Capture the cell that displays the provided text and extract its (x, y) central coordinate. 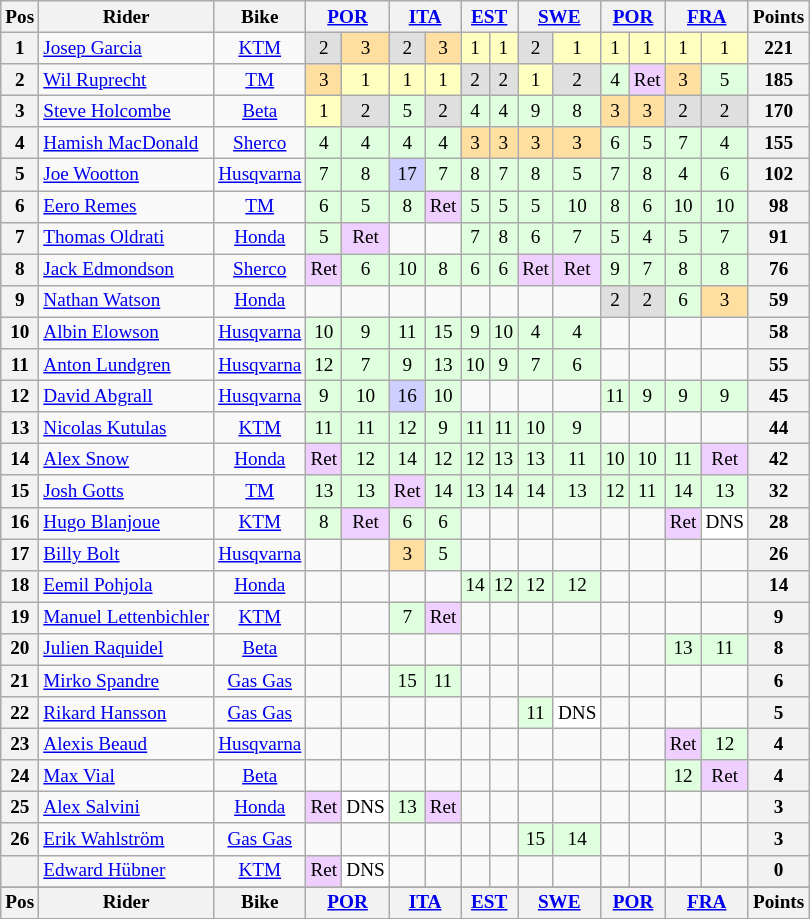
23 (20, 744)
20 (20, 649)
44 (778, 428)
Nathan Watson (126, 301)
25 (20, 808)
18 (20, 586)
Max Vial (126, 776)
91 (778, 238)
21 (20, 681)
58 (778, 333)
Jack Edmondson (126, 270)
102 (778, 175)
Manuel Lettenbichler (126, 618)
155 (778, 143)
0 (778, 871)
185 (778, 80)
76 (778, 270)
221 (778, 48)
Edward Hübner (126, 871)
Nicolas Kutulas (126, 428)
Alex Snow (126, 460)
32 (778, 491)
Wil Ruprecht (126, 80)
Erik Wahlström (126, 839)
42 (778, 460)
Hugo Blanjoue (126, 523)
28 (778, 523)
Albin Elowson (126, 333)
Billy Bolt (126, 554)
Eero Remes (126, 206)
59 (778, 301)
Rikard Hansson (126, 713)
Julien Raquidel (126, 649)
19 (20, 618)
Josh Gotts (126, 491)
Mirko Spandre (126, 681)
24 (20, 776)
Hamish MacDonald (126, 143)
David Abgrall (126, 396)
Alexis Beaud (126, 744)
Steve Holcombe (126, 111)
Anton Lundgren (126, 365)
Thomas Oldrati (126, 238)
Joe Wootton (126, 175)
Alex Salvini (126, 808)
55 (778, 365)
98 (778, 206)
45 (778, 396)
Eemil Pohjola (126, 586)
22 (20, 713)
Josep Garcia (126, 48)
170 (778, 111)
